Find where the given text appears and provide that cell's center as [x, y] coordinate. 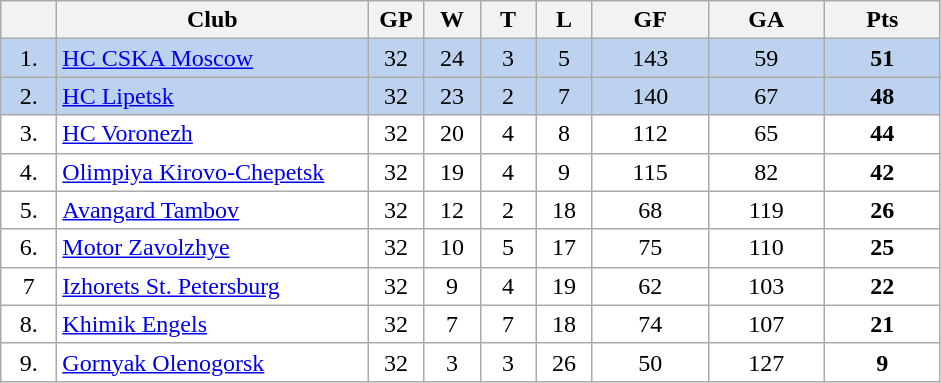
24 [452, 58]
62 [650, 286]
25 [882, 248]
3. [29, 134]
127 [766, 362]
Avangard Tambov [212, 210]
HC Voronezh [212, 134]
22 [882, 286]
23 [452, 96]
T [508, 20]
42 [882, 172]
8 [564, 134]
75 [650, 248]
107 [766, 324]
4. [29, 172]
103 [766, 286]
51 [882, 58]
67 [766, 96]
8. [29, 324]
74 [650, 324]
82 [766, 172]
Khimik Engels [212, 324]
HC CSKA Moscow [212, 58]
115 [650, 172]
59 [766, 58]
21 [882, 324]
119 [766, 210]
48 [882, 96]
GA [766, 20]
Motor Zavolzhye [212, 248]
10 [452, 248]
9. [29, 362]
5. [29, 210]
Club [212, 20]
44 [882, 134]
20 [452, 134]
W [452, 20]
Pts [882, 20]
GF [650, 20]
GP [396, 20]
50 [650, 362]
143 [650, 58]
Olimpiya Kirovo-Chepetsk [212, 172]
12 [452, 210]
65 [766, 134]
HC Lipetsk [212, 96]
140 [650, 96]
6. [29, 248]
Izhorets St. Petersburg [212, 286]
Gornyak Olenogorsk [212, 362]
112 [650, 134]
110 [766, 248]
17 [564, 248]
L [564, 20]
1. [29, 58]
68 [650, 210]
2. [29, 96]
